Detect which cell encompasses the target text, then output its [X, Y] center coordinate. 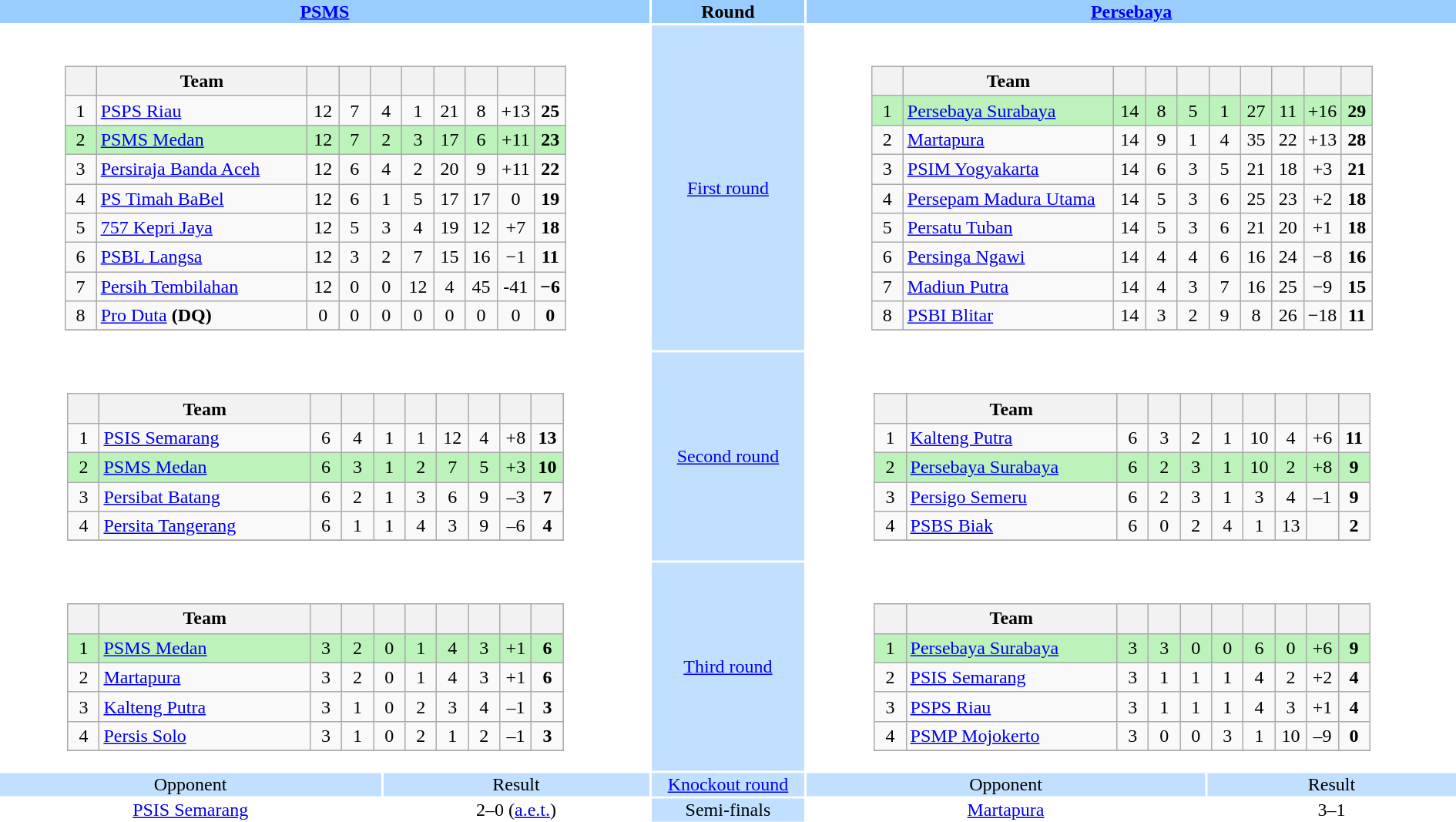
45 [481, 287]
29 [1357, 110]
PSBS Biak [1011, 526]
Persis Solo [205, 736]
Knockout round [728, 785]
Team 1 PSMS Medan 3 2 0 1 4 3 +1 6 2 Martapura 3 2 0 1 4 3 +1 6 3 Kalteng Putra 3 1 0 2 3 4 –1 3 4 Persis Solo 3 1 0 2 1 2 –1 3 [325, 667]
26 [1288, 316]
Persiraja Banda Aceh [202, 169]
Persepam Madura Utama [1008, 198]
Third round [728, 667]
Team 1 PSIS Semarang 6 4 1 1 12 4 +8 13 2 PSMS Medan 6 3 1 2 7 5 +3 10 3 Persibat Batang 6 2 1 3 6 9 –3 7 4 Persita Tangerang 6 1 1 4 3 9 –6 4 [325, 457]
Persinga Ngawi [1008, 257]
Persibat Batang [205, 497]
PSBL Langsa [202, 257]
−18 [1322, 316]
+16 [1322, 110]
First round [728, 188]
Team 1 Persebaya Surabaya 3 3 0 0 6 0 +6 9 2 PSIS Semarang 3 1 1 1 4 2 +2 4 3 PSPS Riau 3 1 1 1 4 3 +1 4 4 PSMP Mojokerto 3 0 0 3 1 10 –9 0 [1131, 667]
+7 [516, 228]
Semi-finals [728, 810]
Persebaya [1131, 12]
PSIM Yogyakarta [1008, 169]
Round [728, 12]
757 Kepri Jaya [202, 228]
Second round [728, 457]
Team 1 Kalteng Putra 6 3 2 1 10 4 +6 11 2 Persebaya Surabaya 6 2 3 1 10 2 +8 9 3 Persigo Semeru 6 2 3 1 3 4 –1 9 4 PSBS Biak 6 0 2 4 1 13 2 [1131, 457]
24 [1288, 257]
Persih Tembilahan [202, 287]
35 [1256, 139]
−6 [550, 287]
–9 [1322, 736]
PSBI Blitar [1008, 316]
28 [1357, 139]
–3 [516, 497]
-41 [516, 287]
−9 [1322, 287]
PS Timah BaBel [202, 198]
Persatu Tuban [1008, 228]
Persita Tangerang [205, 526]
27 [1256, 110]
PSMP Mojokerto [1011, 736]
–6 [516, 526]
Pro Duta (DQ) [202, 316]
Persigo Semeru [1011, 497]
3–1 [1331, 810]
2–0 (a.e.t.) [516, 810]
−1 [516, 257]
Madiun Putra [1008, 287]
PSMS [325, 12]
−8 [1322, 257]
